Extract the (X, Y) coordinate from the center of the cell holding the provided text.  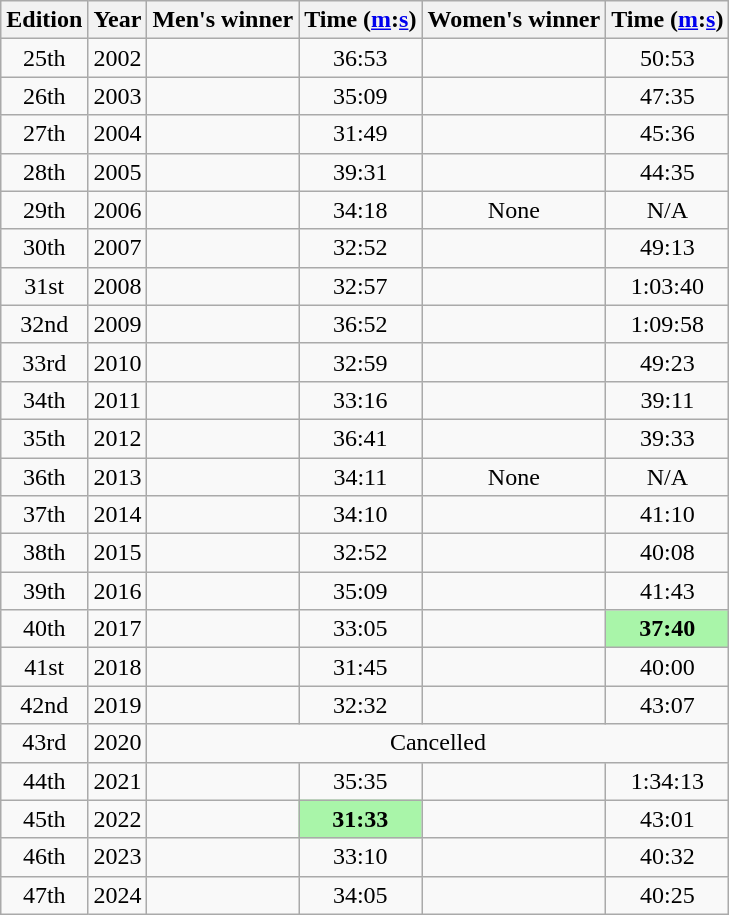
Men's winner (223, 20)
43:01 (668, 819)
2023 (118, 857)
49:13 (668, 248)
2010 (118, 362)
2005 (118, 172)
2004 (118, 134)
45th (44, 819)
33:10 (360, 857)
26th (44, 96)
41:43 (668, 591)
32:59 (360, 362)
40:25 (668, 895)
36th (44, 477)
1:09:58 (668, 324)
2013 (118, 477)
Cancelled (438, 743)
45:36 (668, 134)
1:03:40 (668, 286)
40:32 (668, 857)
34:10 (360, 515)
2002 (118, 58)
39:31 (360, 172)
46th (44, 857)
42nd (44, 705)
32nd (44, 324)
25th (44, 58)
31:33 (360, 819)
38th (44, 553)
2007 (118, 248)
Edition (44, 20)
2024 (118, 895)
2006 (118, 210)
43rd (44, 743)
32:57 (360, 286)
39:11 (668, 400)
2019 (118, 705)
34:18 (360, 210)
28th (44, 172)
41:10 (668, 515)
41st (44, 667)
1:34:13 (668, 781)
33:05 (360, 629)
29th (44, 210)
50:53 (668, 58)
33rd (44, 362)
2022 (118, 819)
27th (44, 134)
35:35 (360, 781)
40th (44, 629)
40:00 (668, 667)
36:41 (360, 438)
2021 (118, 781)
Women's winner (514, 20)
31:49 (360, 134)
31st (44, 286)
34th (44, 400)
2020 (118, 743)
33:16 (360, 400)
32:32 (360, 705)
47th (44, 895)
40:08 (668, 553)
Year (118, 20)
2017 (118, 629)
49:23 (668, 362)
30th (44, 248)
2003 (118, 96)
44:35 (668, 172)
36:53 (360, 58)
47:35 (668, 96)
2012 (118, 438)
39th (44, 591)
35th (44, 438)
2011 (118, 400)
39:33 (668, 438)
2014 (118, 515)
43:07 (668, 705)
2016 (118, 591)
36:52 (360, 324)
44th (44, 781)
31:45 (360, 667)
37th (44, 515)
2018 (118, 667)
37:40 (668, 629)
34:11 (360, 477)
34:05 (360, 895)
2009 (118, 324)
2008 (118, 286)
2015 (118, 553)
